Return (X, Y) of the center of cell containing provided text 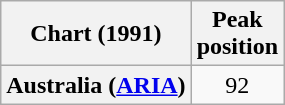
92 (237, 85)
Australia (ARIA) (96, 85)
Chart (1991) (96, 34)
Peakposition (237, 34)
